From the cell containing the given text, extract its center point as (x, y) coordinate. 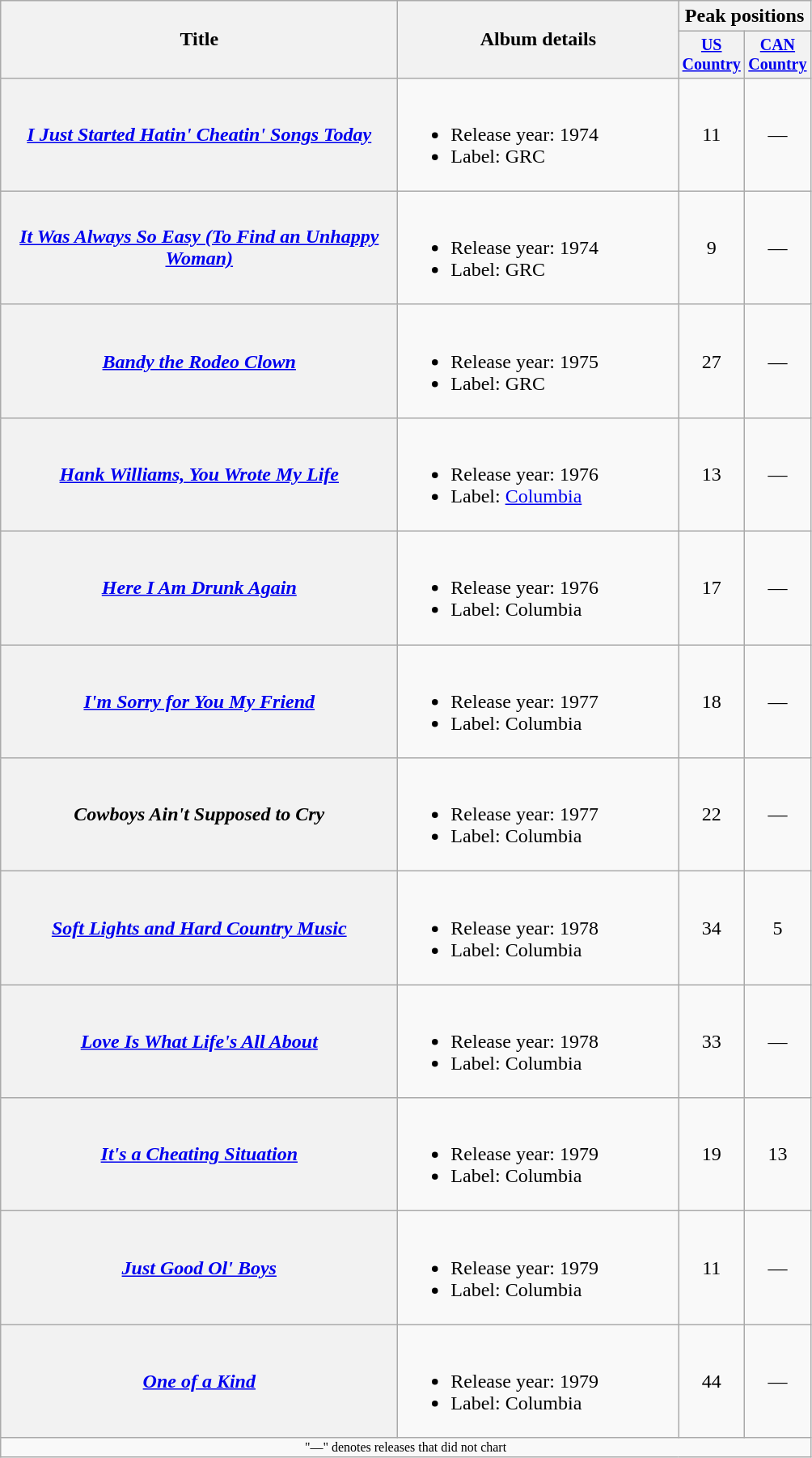
34 (712, 928)
Soft Lights and Hard Country Music (199, 928)
One of a Kind (199, 1381)
US Country (712, 55)
17 (712, 588)
27 (712, 361)
CAN Country (778, 55)
Bandy the Rodeo Clown (199, 361)
I'm Sorry for You My Friend (199, 701)
"—" denotes releases that did not chart (406, 1447)
Title (199, 40)
Album details (539, 40)
It Was Always So Easy (To Find an Unhappy Woman) (199, 248)
18 (712, 701)
Peak positions (744, 16)
19 (712, 1155)
It's a Cheating Situation (199, 1155)
33 (712, 1041)
44 (712, 1381)
Just Good Ol' Boys (199, 1268)
Cowboys Ain't Supposed to Cry (199, 815)
5 (778, 928)
22 (712, 815)
I Just Started Hatin' Cheatin' Songs Today (199, 134)
Here I Am Drunk Again (199, 588)
Love Is What Life's All About (199, 1041)
9 (712, 248)
Release year: 1975Label: GRC (539, 361)
Hank Williams, You Wrote My Life (199, 474)
